Find where the given text appears and provide that cell's center as [x, y] coordinate. 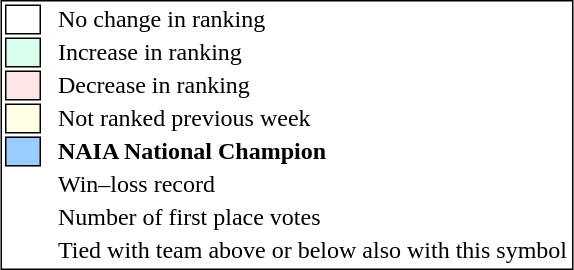
Decrease in ranking [312, 85]
Tied with team above or below also with this symbol [312, 251]
No change in ranking [312, 19]
Not ranked previous week [312, 119]
Increase in ranking [312, 53]
Win–loss record [312, 185]
Number of first place votes [312, 217]
NAIA National Champion [312, 151]
